Extract the [x, y] coordinate from the center of the cell holding the provided text.  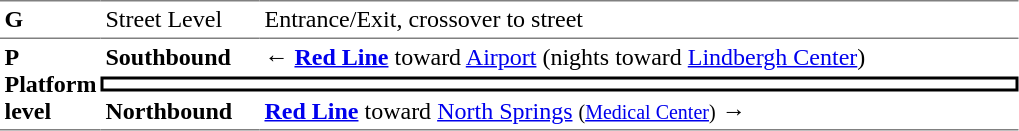
Northbound [180, 112]
PPlatform level [50, 84]
G [50, 19]
Southbound [180, 58]
← Red Line toward Airport (nights toward Lindbergh Center) [640, 58]
Red Line toward North Springs (Medical Center) → [640, 112]
Street Level [180, 19]
Entrance/Exit, crossover to street [640, 19]
